Determine the (x, y) coordinate at the center of the cell enclosing the given text.  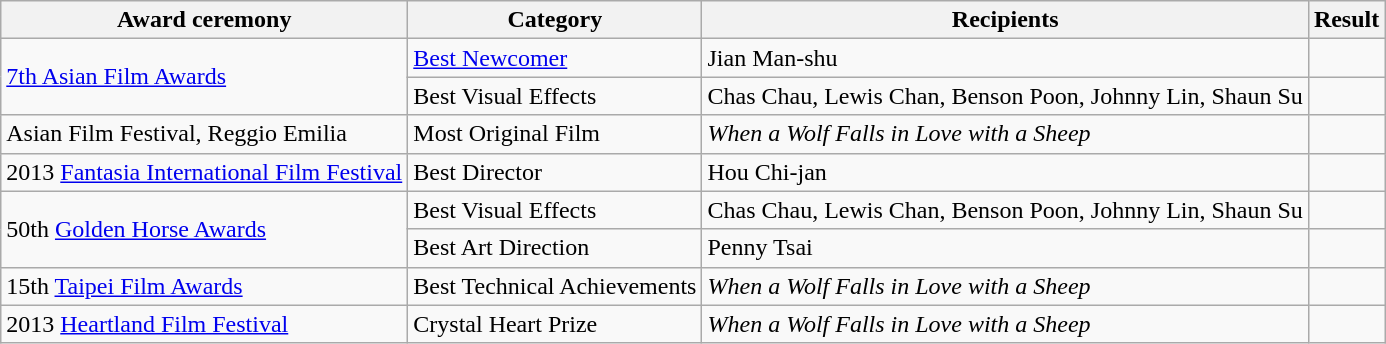
Asian Film Festival, Reggio Emilia (204, 134)
Recipients (1005, 20)
Best Newcomer (555, 58)
Category (555, 20)
2013 Fantasia International Film Festival (204, 172)
Best Art Direction (555, 248)
Most Original Film (555, 134)
Jian Man-shu (1005, 58)
Award ceremony (204, 20)
Crystal Heart Prize (555, 324)
Best Technical Achievements (555, 286)
Hou Chi-jan (1005, 172)
Result (1346, 20)
7th Asian Film Awards (204, 77)
15th Taipei Film Awards (204, 286)
Penny Tsai (1005, 248)
50th Golden Horse Awards (204, 229)
Best Director (555, 172)
2013 Heartland Film Festival (204, 324)
